Scan for the cell matching the given text and deliver its (X, Y) coordinate at center. 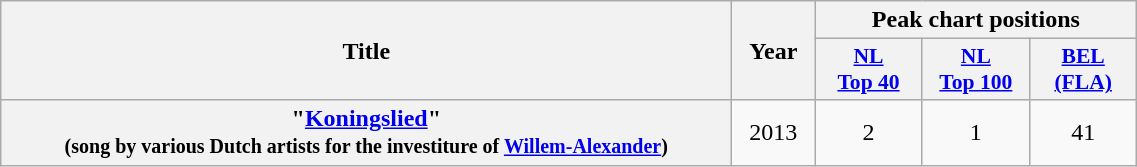
Title (366, 50)
2013 (774, 132)
Year (774, 50)
NLTop 100 (976, 70)
2 (868, 132)
NLTop 40 (868, 70)
"Koningslied"(song by various Dutch artists for the investiture of Willem-Alexander) (366, 132)
41 (1084, 132)
1 (976, 132)
BEL(FLA) (1084, 70)
Peak chart positions (976, 20)
